Provide the (X, Y) coordinate of the cell's center where the given text is located.  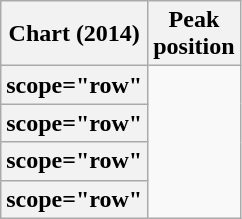
Chart (2014) (74, 34)
Peakposition (194, 34)
